Output the [x, y] coordinate of the center of the cell containing the given text.  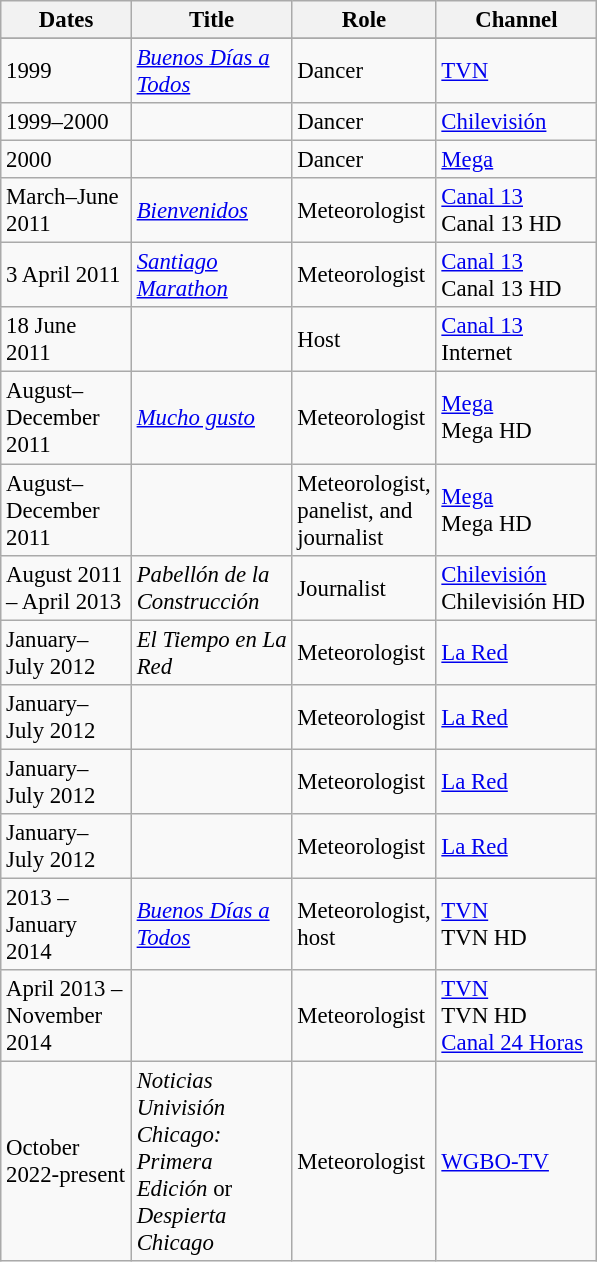
Chilevisión [516, 122]
Meteorologist, host [364, 924]
2000 [66, 160]
El Tiempo en La Red [212, 652]
2013 – January 2014 [66, 924]
Meteorologist, panelist, and journalist [364, 510]
Santiago Marathon [212, 276]
Title [212, 20]
Noticias Univisión Chicago: Primera Edición or Despierta Chicago [212, 1161]
August 2011 – April 2013 [66, 588]
Pabellón de la Construcción [212, 588]
3 April 2011 [66, 276]
April 2013 – November 2014 [66, 1016]
March–June 2011 [66, 210]
Bienvenidos [212, 210]
Mega [516, 160]
Channel [516, 20]
Canal 13 Internet [516, 340]
Host [364, 340]
1999 [66, 72]
Role [364, 20]
Dates [66, 20]
TVN TVN HD Canal 24 Horas [516, 1016]
ChilevisiónChilevisión HD [516, 588]
WGBO-TV [516, 1161]
TVN [516, 72]
October 2022-present [66, 1161]
1999–2000 [66, 122]
18 June 2011 [66, 340]
Mucho gusto [212, 418]
TVN TVN HD [516, 924]
Journalist [364, 588]
